Return the (x, y) coordinate for the center point of the cell that contains the specified text.  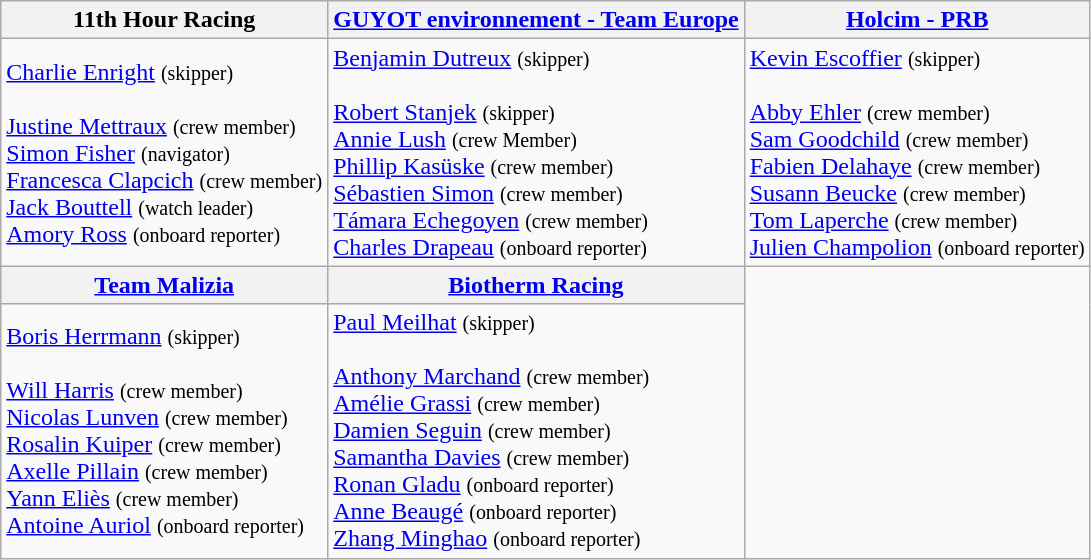
GUYOT environnement - Team Europe (536, 20)
Biotherm Racing (536, 285)
Team Malizia (164, 285)
Holcim - PRB (917, 20)
11th Hour Racing (164, 20)
